Identify which cell holds the provided text, then report its (X, Y) central coordinate. 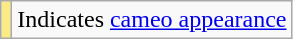
Indicates cameo appearance (152, 20)
